Determine the [x, y] coordinate at the center of the cell enclosing the given text.  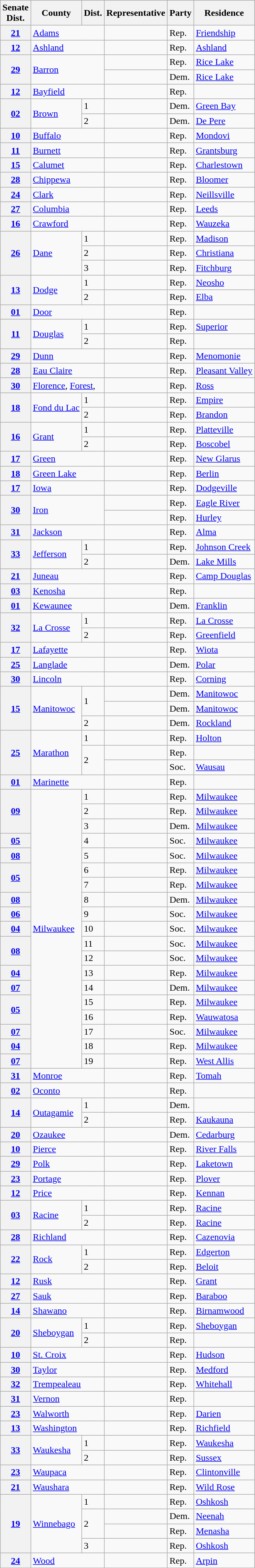
Clintonville [224, 1472]
Ozaukee [68, 1134]
Fond du Lac [56, 407]
Polk [68, 1164]
Barron [68, 69]
Grantsburg [224, 150]
Fitchburg [224, 268]
Laketown [224, 1164]
Marathon [56, 753]
8 [93, 900]
Boscobel [224, 444]
Arpin [224, 1560]
Outagamie [56, 1112]
22 [15, 1259]
Empire [224, 400]
Vernon [68, 1399]
Rusk [68, 1281]
River Falls [224, 1149]
Cedarburg [224, 1134]
Holton [224, 738]
Adams [68, 33]
Platteville [224, 430]
Clark [68, 194]
Ross [224, 385]
Kenosha [68, 591]
Mondovi [224, 135]
Wild Rose [224, 1487]
6 [93, 870]
Baraboo [224, 1296]
Edgerton [224, 1252]
Kennan [224, 1193]
New Glarus [224, 459]
Walworth [68, 1414]
Madison [224, 238]
Lake Mills [224, 562]
Franklin [224, 606]
Medford [224, 1370]
Green Lake [68, 474]
Menasha [224, 1531]
Plover [224, 1179]
Burnett [68, 150]
Neosho [224, 282]
Calumet [68, 165]
06 [15, 914]
Dodge [56, 290]
Jefferson [56, 554]
Washington [68, 1428]
Sauk [68, 1296]
Lincoln [68, 679]
Birnamwood [224, 1311]
Winnebago [56, 1524]
Bloomer [224, 179]
Kaukauna [224, 1120]
West Allis [224, 1061]
Door [68, 312]
Berlin [224, 474]
Monroe [68, 1076]
Chippewa [68, 179]
Dist. [93, 13]
Juneau [68, 576]
County [56, 13]
26 [15, 253]
Residence [224, 13]
Corning [224, 679]
Elba [224, 297]
Rockland [224, 723]
Iron [68, 510]
Wauzeka [224, 224]
Cazenovia [224, 1237]
5 [93, 855]
Oconto [68, 1090]
Columbia [68, 209]
Tomah [224, 1076]
Wausau [224, 767]
Pierce [68, 1149]
Wiota [224, 650]
Taylor [68, 1370]
Jackson [68, 532]
9 [93, 914]
Polar [224, 664]
Lafayette [68, 650]
St. Croix [68, 1355]
Shawano [68, 1311]
Camp Douglas [224, 576]
Johnson Creek [224, 547]
Langlade [68, 664]
Whitehall [224, 1384]
09 [15, 811]
SenateDist. [15, 13]
Friendship [224, 33]
Hurley [224, 518]
Richfield [224, 1428]
Hudson [224, 1355]
Representative [136, 13]
Waushara [68, 1487]
Crawford [68, 224]
Neillsville [224, 194]
Rock [56, 1259]
Superior [224, 326]
4 [93, 841]
Alma [224, 532]
Leeds [224, 209]
Charlestown [224, 165]
Sussex [224, 1458]
Dane [56, 253]
Price [68, 1193]
Christiana [224, 253]
Greenfield [224, 635]
Eau Claire [68, 370]
Marinette [68, 782]
Wood [68, 1560]
Brandon [224, 414]
Florence, Forest, [68, 385]
Wauwatosa [224, 1017]
Buffalo [68, 135]
7 [93, 885]
Bayfield [68, 91]
Eagle River [224, 503]
Green Bay [224, 106]
Beloit [224, 1267]
Trempealeau [68, 1384]
Kewaunee [68, 606]
Party [181, 13]
Darien [224, 1414]
Dunn [68, 356]
Green [68, 459]
Richland [68, 1237]
Brown [56, 113]
Iowa [68, 488]
Neenah [224, 1516]
Douglas [56, 334]
Portage [68, 1179]
Menomonie [224, 356]
Waupaca [68, 1472]
De Pere [224, 121]
Pleasant Valley [224, 370]
Dodgeville [224, 488]
